For the text-containing cell, return its midpoint in (x, y) coordinate format. 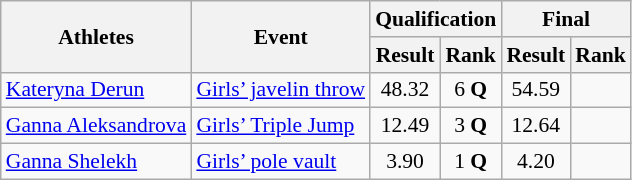
Athletes (96, 36)
Girls’ pole vault (280, 162)
12.49 (405, 126)
4.20 (536, 162)
Ganna Aleksandrova (96, 126)
6 Q (470, 90)
3.90 (405, 162)
Event (280, 36)
Ganna Shelekh (96, 162)
54.59 (536, 90)
48.32 (405, 90)
12.64 (536, 126)
1 Q (470, 162)
3 Q (470, 126)
Qualification (436, 19)
Final (566, 19)
Girls’ javelin throw (280, 90)
Kateryna Derun (96, 90)
Girls’ Triple Jump (280, 126)
